Return [x, y] of the center of cell containing provided text 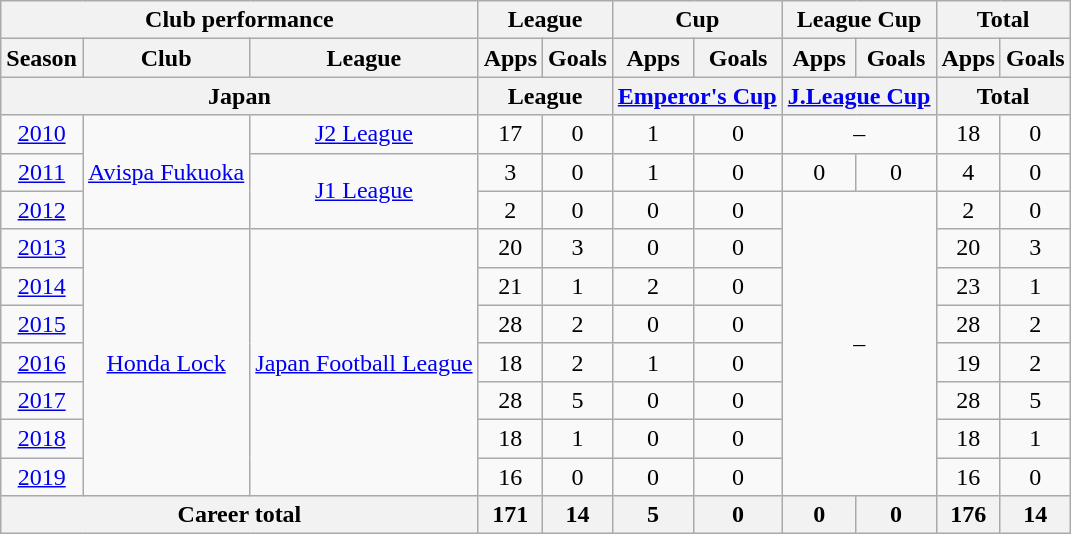
2015 [42, 324]
19 [968, 362]
2013 [42, 248]
171 [510, 515]
2018 [42, 438]
Season [42, 58]
2019 [42, 477]
J1 League [364, 191]
Honda Lock [166, 362]
J.League Cup [859, 96]
Career total [240, 515]
2010 [42, 134]
2012 [42, 210]
Cup [697, 20]
2011 [42, 172]
Japan Football League [364, 362]
176 [968, 515]
League Cup [859, 20]
4 [968, 172]
2016 [42, 362]
17 [510, 134]
2014 [42, 286]
J2 League [364, 134]
Japan [240, 96]
21 [510, 286]
Avispa Fukuoka [166, 172]
Club [166, 58]
23 [968, 286]
2017 [42, 400]
Club performance [240, 20]
Emperor's Cup [697, 96]
